Pinpoint the cell where the given text exists, returning its (X, Y) midpoint coordinate. 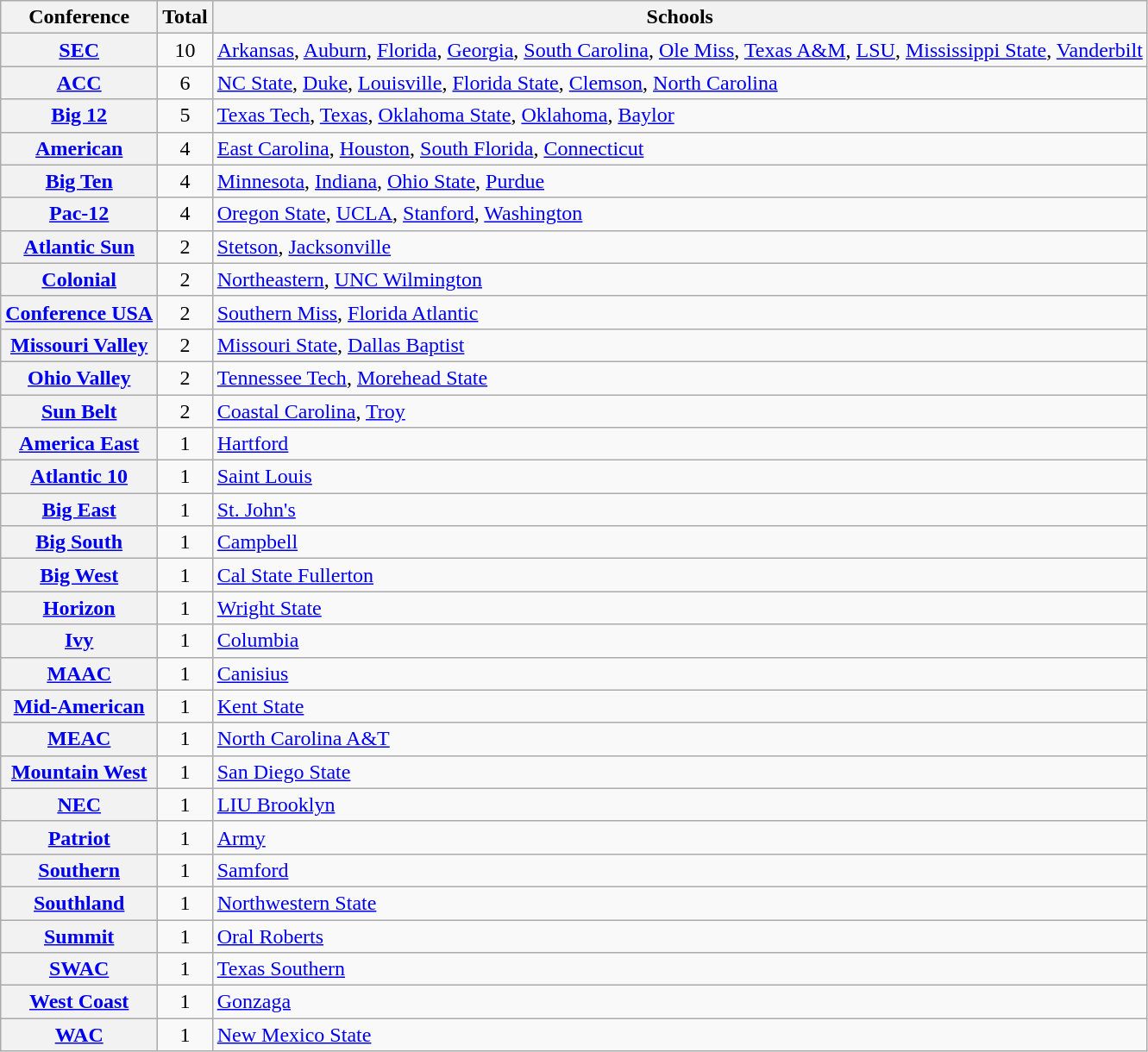
Canisius (680, 673)
Oral Roberts (680, 936)
Ohio Valley (79, 378)
MEAC (79, 739)
6 (185, 83)
Summit (79, 936)
Mid-American (79, 706)
Big Ten (79, 181)
Campbell (680, 542)
Southern Miss, Florida Atlantic (680, 312)
Missouri State, Dallas Baptist (680, 345)
Texas Tech, Texas, Oklahoma State, Oklahoma, Baylor (680, 116)
MAAC (79, 673)
Conference USA (79, 312)
Schools (680, 17)
North Carolina A&T (680, 739)
Conference (79, 17)
Minnesota, Indiana, Ohio State, Purdue (680, 181)
Columbia (680, 641)
West Coast (79, 1002)
Missouri Valley (79, 345)
Big East (79, 510)
Tennessee Tech, Morehead State (680, 378)
Atlantic 10 (79, 477)
Pac-12 (79, 214)
St. John's (680, 510)
SWAC (79, 969)
Saint Louis (680, 477)
Mountain West (79, 772)
Stetson, Jacksonville (680, 247)
Oregon State, UCLA, Stanford, Washington (680, 214)
Northeastern, UNC Wilmington (680, 279)
5 (185, 116)
LIU Brooklyn (680, 805)
Arkansas, Auburn, Florida, Georgia, South Carolina, Ole Miss, Texas A&M, LSU, Mississippi State, Vanderbilt (680, 50)
Southland (79, 903)
ACC (79, 83)
America East (79, 444)
Big South (79, 542)
Kent State (680, 706)
Sun Belt (79, 411)
10 (185, 50)
Texas Southern (680, 969)
East Carolina, Houston, South Florida, Connecticut (680, 148)
Cal State Fullerton (680, 575)
Horizon (79, 608)
Samford (680, 870)
Ivy (79, 641)
Patriot (79, 837)
Wright State (680, 608)
San Diego State (680, 772)
Gonzaga (680, 1002)
Northwestern State (680, 903)
Colonial (79, 279)
Army (680, 837)
Coastal Carolina, Troy (680, 411)
NC State, Duke, Louisville, Florida State, Clemson, North Carolina (680, 83)
WAC (79, 1035)
Total (185, 17)
SEC (79, 50)
Big 12 (79, 116)
Southern (79, 870)
Hartford (680, 444)
New Mexico State (680, 1035)
American (79, 148)
NEC (79, 805)
Big West (79, 575)
Atlantic Sun (79, 247)
